Provide the (x, y) coordinate of the cell's center where the given text is located.  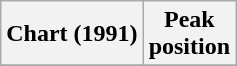
Peakposition (189, 34)
Chart (1991) (72, 34)
